Identify which cell holds the provided text, then report its (x, y) central coordinate. 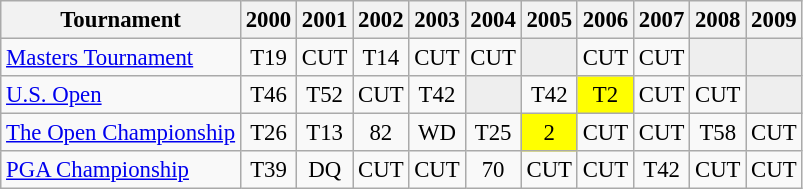
2002 (381, 20)
T14 (381, 58)
T46 (268, 95)
70 (493, 170)
PGA Championship (121, 170)
T2 (605, 95)
T19 (268, 58)
2006 (605, 20)
Tournament (121, 20)
T26 (268, 133)
WD (437, 133)
2 (549, 133)
2000 (268, 20)
2008 (718, 20)
T39 (268, 170)
Masters Tournament (121, 58)
2009 (774, 20)
2007 (661, 20)
The Open Championship (121, 133)
2005 (549, 20)
2001 (325, 20)
82 (381, 133)
DQ (325, 170)
T25 (493, 133)
T52 (325, 95)
U.S. Open (121, 95)
2003 (437, 20)
T13 (325, 133)
2004 (493, 20)
T58 (718, 133)
